Find where the given text appears and provide that cell's center as [X, Y] coordinate. 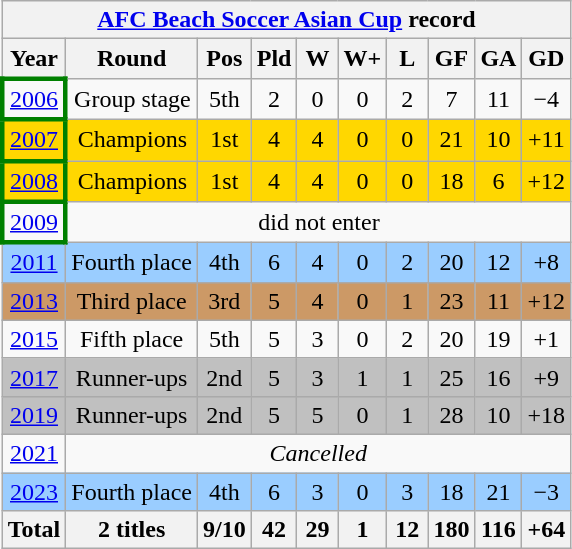
2021 [34, 453]
9/10 [224, 530]
GA [498, 59]
+8 [546, 263]
3rd [224, 301]
Third place [132, 301]
−3 [546, 491]
25 [452, 377]
2013 [34, 301]
2011 [34, 263]
GF [452, 59]
2009 [34, 222]
2 titles [132, 530]
GD [546, 59]
Round [132, 59]
23 [452, 301]
W [318, 59]
2019 [34, 415]
AFC Beach Soccer Asian Cup record [286, 20]
2015 [34, 339]
2017 [34, 377]
42 [274, 530]
+18 [546, 415]
did not enter [318, 222]
L [408, 59]
16 [498, 377]
180 [452, 530]
19 [498, 339]
Pos [224, 59]
+64 [546, 530]
+9 [546, 377]
7 [452, 98]
+1 [546, 339]
Year [34, 59]
2023 [34, 491]
−4 [546, 98]
29 [318, 530]
28 [452, 415]
Pld [274, 59]
2008 [34, 180]
+11 [546, 140]
Fifth place [132, 339]
Total [34, 530]
116 [498, 530]
2007 [34, 140]
Group stage [132, 98]
W+ [362, 59]
Cancelled [318, 453]
2006 [34, 98]
